Find where the given text appears and provide that cell's center as (x, y) coordinate. 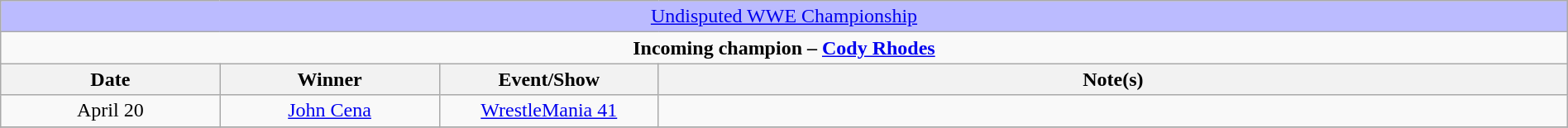
Note(s) (1113, 79)
Date (111, 79)
April 20 (111, 111)
John Cena (329, 111)
Winner (329, 79)
WrestleMania 41 (549, 111)
Incoming champion – Cody Rhodes (784, 48)
Event/Show (549, 79)
Undisputed WWE Championship (784, 17)
